Extract the [X, Y] coordinate from the center of the cell holding the provided text.  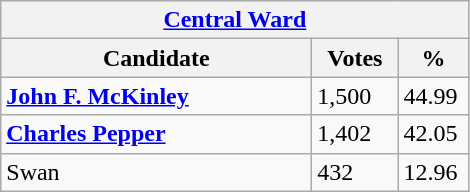
Swan [156, 172]
44.99 [434, 96]
% [434, 58]
Central Ward [235, 20]
John F. McKinley [156, 96]
1,402 [355, 134]
Candidate [156, 58]
42.05 [434, 134]
Votes [355, 58]
432 [355, 172]
12.96 [434, 172]
1,500 [355, 96]
Charles Pepper [156, 134]
